Determine the [X, Y] coordinate at the center of the cell enclosing the given text.  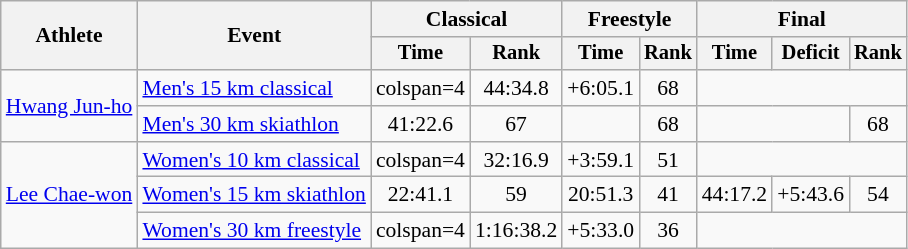
41 [668, 195]
Deficit [810, 54]
Women's 30 km freestyle [254, 231]
Men's 15 km classical [254, 88]
Freestyle [629, 19]
51 [668, 160]
Athlete [70, 36]
Women's 15 km skiathlon [254, 195]
Lee Chae-won [70, 196]
54 [878, 195]
Classical [466, 19]
Final [802, 19]
1:16:38.2 [516, 231]
59 [516, 195]
Men's 30 km skiathlon [254, 124]
32:16.9 [516, 160]
41:22.6 [420, 124]
44:34.8 [516, 88]
Event [254, 36]
22:41.1 [420, 195]
44:17.2 [734, 195]
+6:05.1 [600, 88]
20:51.3 [600, 195]
Women's 10 km classical [254, 160]
+5:33.0 [600, 231]
67 [516, 124]
+5:43.6 [810, 195]
36 [668, 231]
Hwang Jun-ho [70, 106]
+3:59.1 [600, 160]
